Locate the cell with the specified text and output its [x, y] center coordinate. 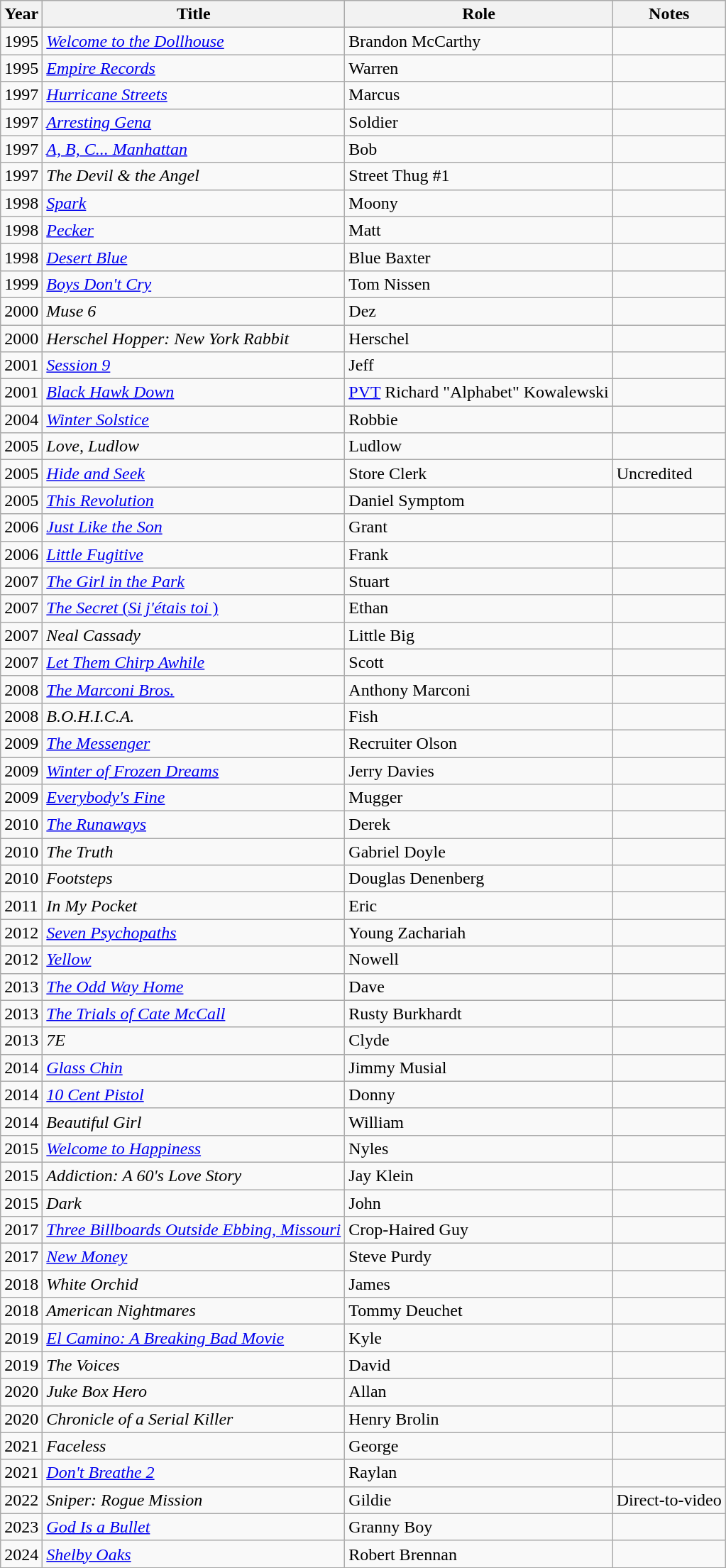
Donny [478, 1095]
David [478, 1365]
The Girl in the Park [194, 581]
2011 [21, 906]
Derek [478, 825]
Grant [478, 527]
George [478, 1446]
Desert Blue [194, 257]
B.O.H.I.C.A. [194, 716]
Rusty Burkhardt [478, 1014]
Ethan [478, 608]
Dave [478, 987]
The Trials of Cate McCall [194, 1014]
Granny Boy [478, 1527]
Warren [478, 68]
Dez [478, 311]
Yellow [194, 960]
PVT Richard "Alphabet" Kowalewski [478, 393]
Tommy Deuchet [478, 1311]
Mugger [478, 798]
Just Like the Son [194, 527]
Jerry Davies [478, 770]
James [478, 1284]
Young Zachariah [478, 933]
Nowell [478, 960]
Moony [478, 203]
Empire Records [194, 68]
Soldier [478, 122]
2024 [21, 1554]
William [478, 1122]
Store Clerk [478, 473]
Sniper: Rogue Mission [194, 1500]
Gildie [478, 1500]
The Voices [194, 1365]
Black Hawk Down [194, 393]
Session 9 [194, 366]
Title [194, 14]
Eric [478, 906]
Role [478, 14]
Hurricane Streets [194, 95]
Spark [194, 203]
This Revolution [194, 500]
Nyles [478, 1148]
The Secret (Si j'étais toi ) [194, 608]
American Nightmares [194, 1311]
Beautiful Girl [194, 1122]
Arresting Gena [194, 122]
Glass Chin [194, 1068]
Brandon McCarthy [478, 41]
Faceless [194, 1446]
Bob [478, 149]
Don't Breathe 2 [194, 1473]
Winter Solstice [194, 420]
Uncredited [669, 473]
Jay Klein [478, 1175]
Welcome to the Dollhouse [194, 41]
Fish [478, 716]
Three Billboards Outside Ebbing, Missouri [194, 1230]
Herschel [478, 339]
Tom Nissen [478, 284]
10 Cent Pistol [194, 1095]
Shelby Oaks [194, 1554]
God Is a Bullet [194, 1527]
New Money [194, 1257]
El Camino: A Breaking Bad Movie [194, 1338]
Frank [478, 554]
A, B, C... Manhattan [194, 149]
The Odd Way Home [194, 987]
2022 [21, 1500]
Street Thug #1 [478, 176]
Let Them Chirp Awhile [194, 662]
Footsteps [194, 879]
Gabriel Doyle [478, 852]
Crop-Haired Guy [478, 1230]
2023 [21, 1527]
Recruiter Olson [478, 743]
John [478, 1203]
Welcome to Happiness [194, 1148]
Little Fugitive [194, 554]
Direct-to-video [669, 1500]
The Devil & the Angel [194, 176]
White Orchid [194, 1284]
The Messenger [194, 743]
The Runaways [194, 825]
Jimmy Musial [478, 1068]
Pecker [194, 230]
Anthony Marconi [478, 689]
Chronicle of a Serial Killer [194, 1419]
1999 [21, 284]
7E [194, 1041]
Clyde [478, 1041]
Allan [478, 1392]
Marcus [478, 95]
Jeff [478, 366]
Herschel Hopper: New York Rabbit [194, 339]
Douglas Denenberg [478, 879]
Dark [194, 1203]
Robbie [478, 420]
Seven Psychopaths [194, 933]
Little Big [478, 635]
Boys Don't Cry [194, 284]
Addiction: A 60's Love Story [194, 1175]
Scott [478, 662]
Blue Baxter [478, 257]
Steve Purdy [478, 1257]
Matt [478, 230]
Henry Brolin [478, 1419]
Juke Box Hero [194, 1392]
Hide and Seek [194, 473]
Love, Ludlow [194, 446]
Everybody's Fine [194, 798]
2004 [21, 420]
Kyle [478, 1338]
Stuart [478, 581]
The Truth [194, 852]
Year [21, 14]
Ludlow [478, 446]
Raylan [478, 1473]
Neal Cassady [194, 635]
Daniel Symptom [478, 500]
Winter of Frozen Dreams [194, 770]
Robert Brennan [478, 1554]
In My Pocket [194, 906]
The Marconi Bros. [194, 689]
Muse 6 [194, 311]
Notes [669, 14]
